Pinpoint the cell where the given text exists, returning its (x, y) midpoint coordinate. 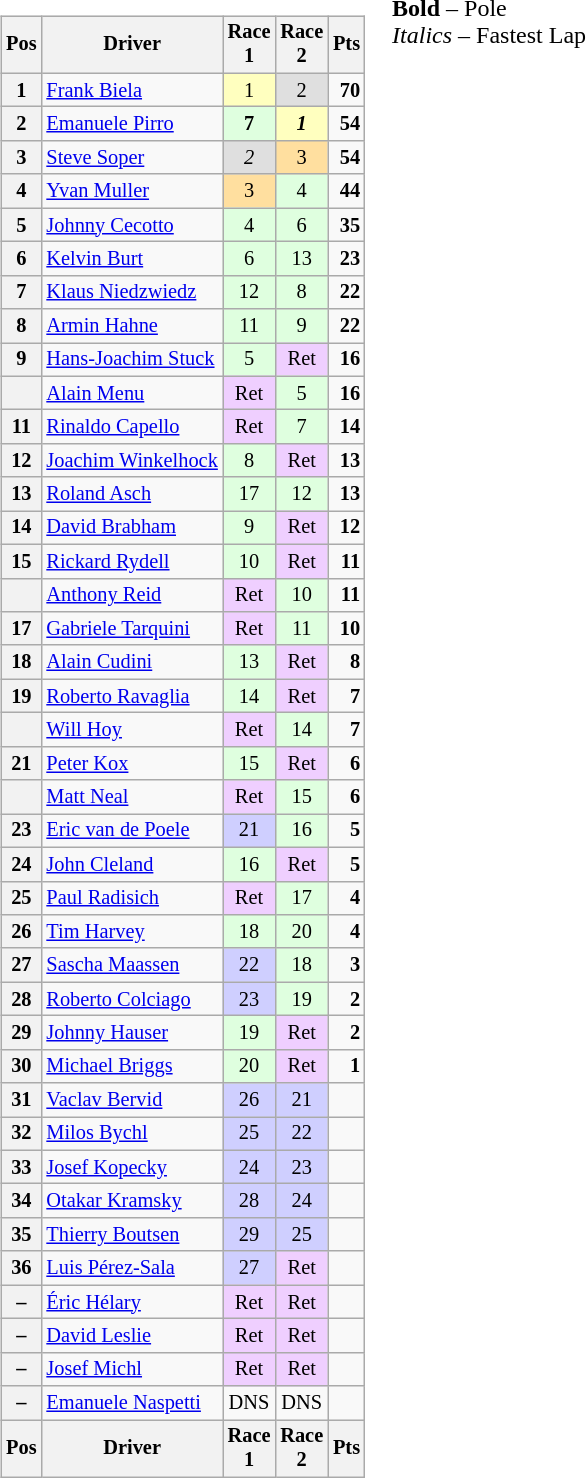
31 (21, 1100)
Vaclav Bervid (132, 1100)
Johnny Hauser (132, 1033)
34 (21, 1201)
Eric van de Poele (132, 831)
Rickard Rydell (132, 561)
David Leslie (132, 1336)
Gabriele Tarquini (132, 629)
Roberto Colciago (132, 999)
Klaus Niedzwiedz (132, 292)
Kelvin Burt (132, 259)
Emanuele Pirro (132, 124)
Hans-Joachim Stuck (132, 360)
Rinaldo Capello (132, 427)
Michael Briggs (132, 1066)
Roberto Ravaglia (132, 696)
30 (21, 1066)
Alain Menu (132, 393)
Anthony Reid (132, 595)
John Cleland (132, 864)
Johnny Cecotto (132, 225)
Yvan Muller (132, 191)
Matt Neal (132, 797)
Otakar Kramsky (132, 1201)
Alain Cudini (132, 662)
Josef Michl (132, 1369)
Thierry Boutsen (132, 1235)
44 (346, 191)
Emanuele Naspetti (132, 1403)
Luis Pérez-Sala (132, 1268)
Will Hoy (132, 730)
Paul Radisich (132, 898)
Milos Bychl (132, 1134)
Frank Biela (132, 90)
Joachim Winkelhock (132, 461)
Sascha Maassen (132, 965)
Tim Harvey (132, 932)
David Brabham (132, 528)
70 (346, 90)
Steve Soper (132, 158)
33 (21, 1167)
Éric Hélary (132, 1302)
Peter Kox (132, 763)
Josef Kopecky (132, 1167)
36 (21, 1268)
Armin Hahne (132, 326)
32 (21, 1134)
Roland Asch (132, 494)
